Locate the cell with the specified text and output its (X, Y) center coordinate. 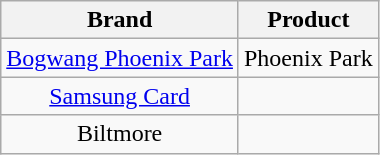
Biltmore (120, 134)
Bogwang Phoenix Park (120, 58)
Phoenix Park (308, 58)
Brand (120, 20)
Product (308, 20)
Samsung Card (120, 96)
